Pinpoint the cell where the given text exists, returning its (x, y) midpoint coordinate. 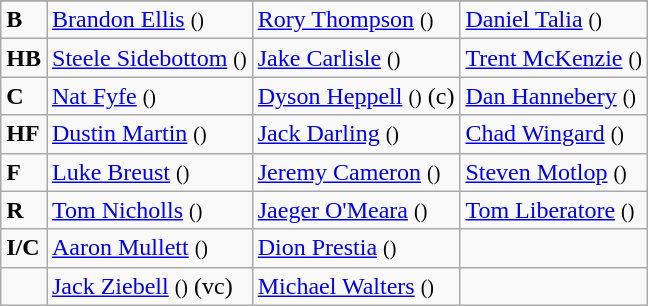
Daniel Talia () (554, 20)
Michael Walters () (356, 286)
F (24, 172)
C (24, 96)
Jack Ziebell () (vc) (149, 286)
HB (24, 58)
Jeremy Cameron () (356, 172)
HF (24, 134)
Jack Darling () (356, 134)
Chad Wingard () (554, 134)
Jaeger O'Meara () (356, 210)
B (24, 20)
Dustin Martin () (149, 134)
Trent McKenzie () (554, 58)
Dyson Heppell () (c) (356, 96)
Dan Hannebery () (554, 96)
Jake Carlisle () (356, 58)
I/C (24, 248)
Rory Thompson () (356, 20)
Steele Sidebottom () (149, 58)
Tom Liberatore () (554, 210)
Luke Breust () (149, 172)
Dion Prestia () (356, 248)
Steven Motlop () (554, 172)
Nat Fyfe () (149, 96)
Tom Nicholls () (149, 210)
R (24, 210)
Brandon Ellis () (149, 20)
Aaron Mullett () (149, 248)
